Locate the cell with the specified text and output its [x, y] center coordinate. 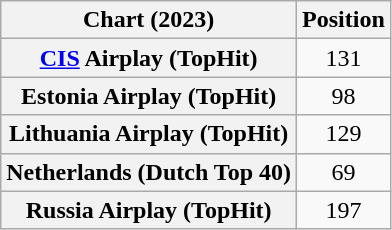
197 [344, 210]
Lithuania Airplay (TopHit) [149, 134]
Russia Airplay (TopHit) [149, 210]
129 [344, 134]
69 [344, 172]
98 [344, 96]
Chart (2023) [149, 20]
CIS Airplay (TopHit) [149, 58]
Estonia Airplay (TopHit) [149, 96]
Netherlands (Dutch Top 40) [149, 172]
Position [344, 20]
131 [344, 58]
